Provide the (X, Y) coordinate of the cell's center where the given text is located.  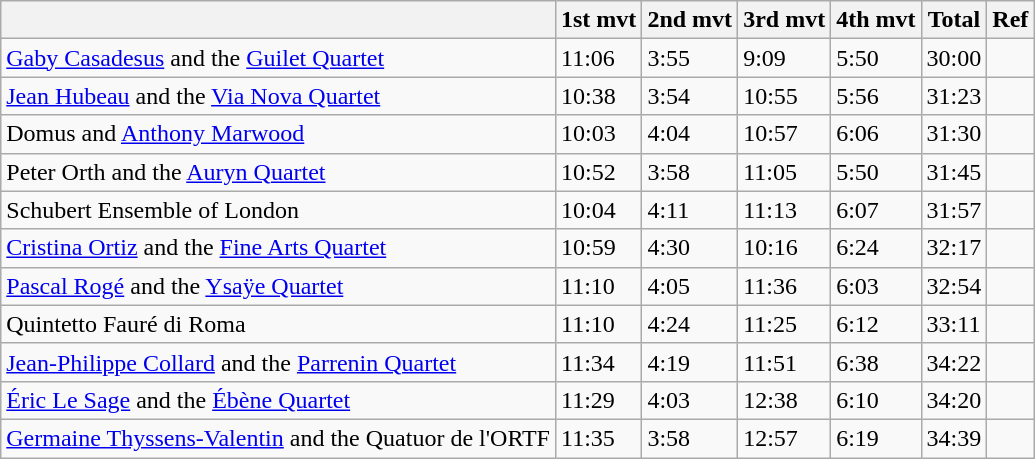
Schubert Ensemble of London (278, 210)
11:29 (598, 400)
4:30 (690, 248)
31:23 (954, 96)
11:25 (784, 324)
10:59 (598, 248)
11:34 (598, 362)
Germaine Thyssens-Valentin and the Quatuor de l'ORTF (278, 438)
10:57 (784, 134)
Gaby Casadesus and the Guilet Quartet (278, 58)
4:11 (690, 210)
1st mvt (598, 20)
4:04 (690, 134)
3rd mvt (784, 20)
30:00 (954, 58)
3:54 (690, 96)
11:36 (784, 286)
Quintetto Fauré di Roma (278, 324)
34:39 (954, 438)
10:16 (784, 248)
11:06 (598, 58)
6:12 (876, 324)
10:04 (598, 210)
11:05 (784, 172)
32:54 (954, 286)
10:03 (598, 134)
32:17 (954, 248)
6:38 (876, 362)
Jean Hubeau and the Via Nova Quartet (278, 96)
11:51 (784, 362)
3:55 (690, 58)
Total (954, 20)
9:09 (784, 58)
Peter Orth and the Auryn Quartet (278, 172)
6:10 (876, 400)
12:38 (784, 400)
10:52 (598, 172)
34:20 (954, 400)
33:11 (954, 324)
Éric Le Sage and the Ébène Quartet (278, 400)
4:24 (690, 324)
10:55 (784, 96)
5:56 (876, 96)
6:06 (876, 134)
4:19 (690, 362)
6:07 (876, 210)
4:05 (690, 286)
Pascal Rogé and the Ysaÿe Quartet (278, 286)
6:19 (876, 438)
6:24 (876, 248)
34:22 (954, 362)
4:03 (690, 400)
31:30 (954, 134)
10:38 (598, 96)
Ref (1010, 20)
6:03 (876, 286)
31:57 (954, 210)
11:35 (598, 438)
4th mvt (876, 20)
Domus and Anthony Marwood (278, 134)
12:57 (784, 438)
31:45 (954, 172)
Jean-Philippe Collard and the Parrenin Quartet (278, 362)
11:13 (784, 210)
Cristina Ortiz and the Fine Arts Quartet (278, 248)
2nd mvt (690, 20)
